Locate the cell with the specified text and output its [x, y] center coordinate. 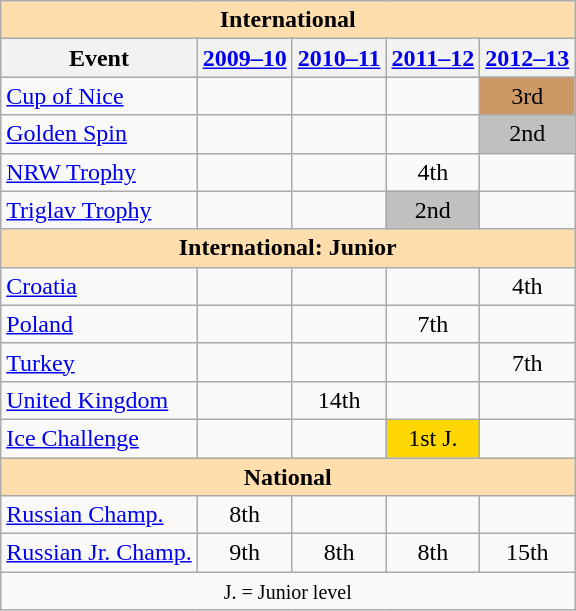
Turkey [99, 362]
Golden Spin [99, 134]
1st J. [433, 438]
Poland [99, 324]
2010–11 [339, 58]
3rd [528, 96]
International [288, 20]
J. = Junior level [288, 591]
2011–12 [433, 58]
National [288, 477]
9th [244, 553]
Russian Jr. Champ. [99, 553]
Cup of Nice [99, 96]
Russian Champ. [99, 515]
15th [528, 553]
International: Junior [288, 248]
Croatia [99, 286]
Event [99, 58]
Triglav Trophy [99, 210]
Ice Challenge [99, 438]
14th [339, 400]
2009–10 [244, 58]
United Kingdom [99, 400]
NRW Trophy [99, 172]
2012–13 [528, 58]
